Scan for the cell matching the given text and deliver its (X, Y) coordinate at center. 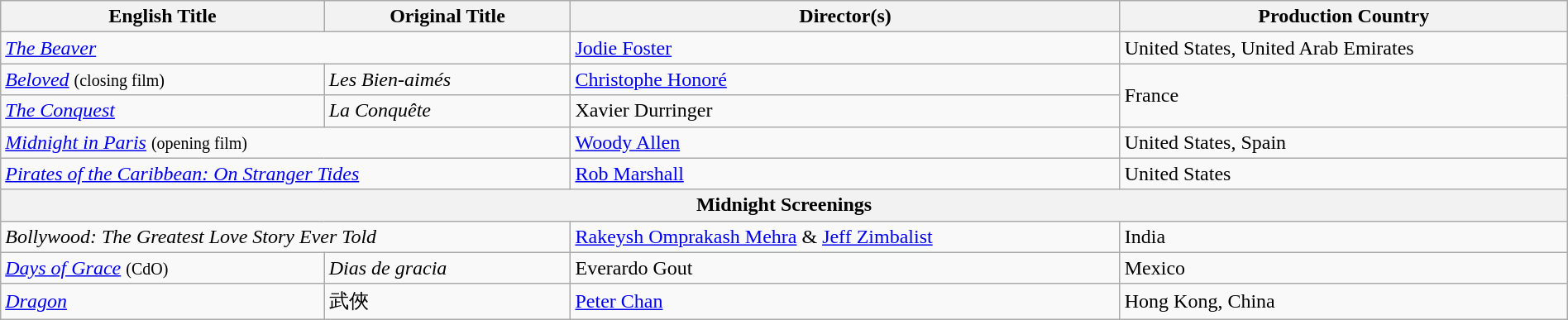
Dragon (162, 301)
Midnight Screenings (784, 205)
Bollywood: The Greatest Love Story Ever Told (286, 236)
Rob Marshall (845, 174)
Pirates of the Caribbean: On Stranger Tides (286, 174)
Les Bien-aimés (447, 79)
Rakeysh Omprakash Mehra & Jeff Zimbalist (845, 236)
Days of Grace (CdO) (162, 268)
The Conquest (162, 111)
Everardo Gout (845, 268)
Peter Chan (845, 301)
Original Title (447, 17)
Xavier Durringer (845, 111)
Mexico (1343, 268)
United States (1343, 174)
United States, Spain (1343, 142)
Production Country (1343, 17)
Christophe Honoré (845, 79)
Beloved (closing film) (162, 79)
Woody Allen (845, 142)
France (1343, 95)
United States, United Arab Emirates (1343, 48)
Dias de gracia (447, 268)
English Title (162, 17)
Director(s) (845, 17)
Jodie Foster (845, 48)
India (1343, 236)
Hong Kong, China (1343, 301)
武俠 (447, 301)
Midnight in Paris (opening film) (286, 142)
The Beaver (286, 48)
La Conquête (447, 111)
